Search for the cell housing the specified text and yield its [x, y] center coordinate. 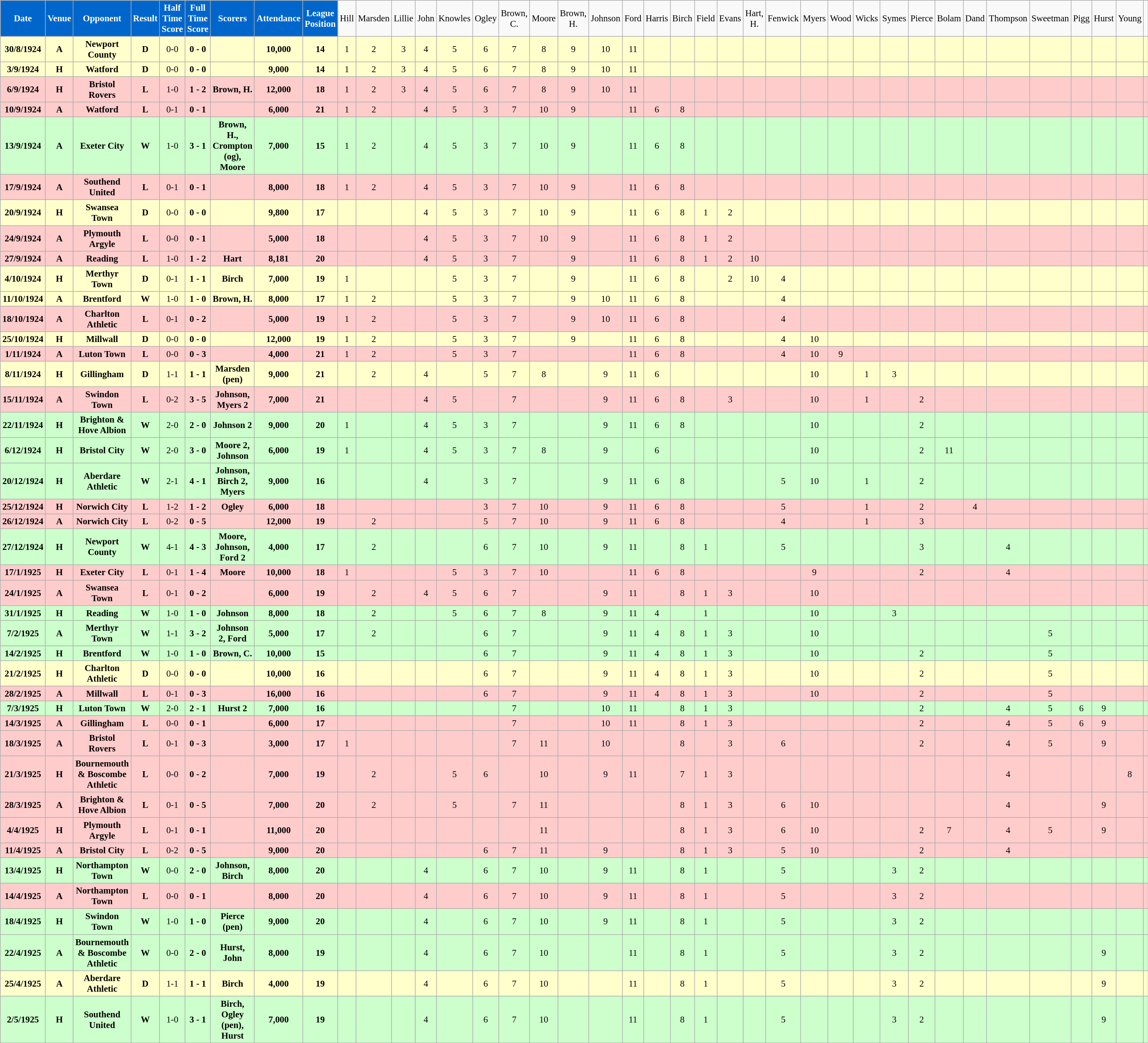
Wicks [867, 19]
11/4/1925 [23, 850]
27/12/1924 [23, 547]
10/9/1924 [23, 110]
14/3/1925 [23, 723]
Johnson, Myers 2 [233, 399]
Opponent [102, 19]
Dand [975, 19]
Thompson [1008, 19]
4/10/1924 [23, 279]
Lillie [403, 19]
Johnson, Birch [233, 871]
4 - 1 [198, 481]
20/12/1924 [23, 481]
2 - 1 [198, 708]
Marsden (pen) [233, 374]
League Position [320, 19]
21/3/1925 [23, 774]
Full Time Score [198, 19]
Myers [815, 19]
Scorers [233, 19]
Knowles [455, 19]
Symes [894, 19]
18/10/1924 [23, 319]
3/9/1924 [23, 69]
3,000 [279, 743]
Date [23, 19]
4 - 3 [198, 547]
22/11/1924 [23, 425]
7/3/1925 [23, 708]
4/4/1925 [23, 831]
28/2/1925 [23, 693]
Marsden [374, 19]
14/2/1925 [23, 653]
24/9/1924 [23, 238]
Brown, H., Crompton (og), Moore [233, 146]
24/1/1925 [23, 593]
16,000 [279, 693]
13/4/1925 [23, 871]
Venue [59, 19]
31/1/1925 [23, 613]
28/3/1925 [23, 805]
Hill [347, 19]
30/8/1924 [23, 50]
17/9/1924 [23, 187]
John [426, 19]
15/11/1924 [23, 399]
Evans [730, 19]
Hart [233, 258]
25/12/1924 [23, 507]
21/2/1925 [23, 674]
Fenwick [783, 19]
Half Time Score [172, 19]
Birch, Ogley (pen), Hurst [233, 1019]
Moore 2, Johnson [233, 450]
9,800 [279, 213]
4-1 [172, 547]
Hurst, John [233, 953]
1/11/1924 [23, 354]
6/9/1924 [23, 90]
22/4/1925 [23, 953]
3 - 2 [198, 633]
Field [706, 19]
Johnson, Birch 2, Myers [233, 481]
Young [1130, 19]
25/10/1924 [23, 339]
14/4/1925 [23, 896]
Wood [841, 19]
Hart, H. [755, 19]
20/9/1924 [23, 213]
Hurst [1103, 19]
Pigg [1081, 19]
25/4/1925 [23, 983]
11/10/1924 [23, 299]
3 - 0 [198, 450]
2-1 [172, 481]
Ford [633, 19]
Johnson 2 [233, 425]
26/12/1924 [23, 521]
7/2/1925 [23, 633]
Harris [657, 19]
11,000 [279, 831]
8/11/1924 [23, 374]
18/4/1925 [23, 922]
Hurst 2 [233, 708]
Moore, Johnson, Ford 2 [233, 547]
6/12/1924 [23, 450]
Sweetman [1051, 19]
8,181 [279, 258]
1 - 4 [198, 573]
27/9/1924 [23, 258]
3 - 5 [198, 399]
18/3/1925 [23, 743]
1-2 [172, 507]
Result [145, 19]
Bolam [949, 19]
2/5/1925 [23, 1019]
Pierce (pen) [233, 922]
Johnson 2, Ford [233, 633]
Attendance [279, 19]
13/9/1924 [23, 146]
17/1/1925 [23, 573]
Pierce [922, 19]
